Find where the given text appears and provide that cell's center as [X, Y] coordinate. 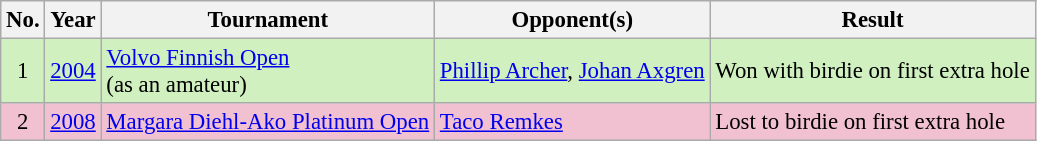
2008 [73, 122]
Volvo Finnish Open(as an amateur) [268, 72]
Won with birdie on first extra hole [872, 72]
1 [23, 72]
Margara Diehl-Ako Platinum Open [268, 122]
Lost to birdie on first extra hole [872, 122]
No. [23, 20]
Year [73, 20]
Opponent(s) [572, 20]
Taco Remkes [572, 122]
2 [23, 122]
Phillip Archer, Johan Axgren [572, 72]
Tournament [268, 20]
Result [872, 20]
2004 [73, 72]
